Return the (X, Y) coordinate for the center point of the cell that contains the specified text.  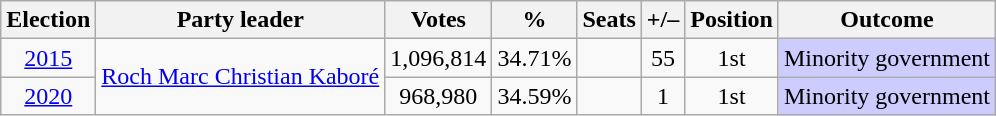
1,096,814 (438, 58)
2020 (48, 96)
1 (662, 96)
968,980 (438, 96)
Votes (438, 20)
2015 (48, 58)
Outcome (886, 20)
Position (732, 20)
+/– (662, 20)
Seats (609, 20)
Election (48, 20)
34.71% (534, 58)
% (534, 20)
55 (662, 58)
Roch Marc Christian Kaboré (240, 77)
Party leader (240, 20)
34.59% (534, 96)
